Capture the cell that displays the provided text and extract its (X, Y) central coordinate. 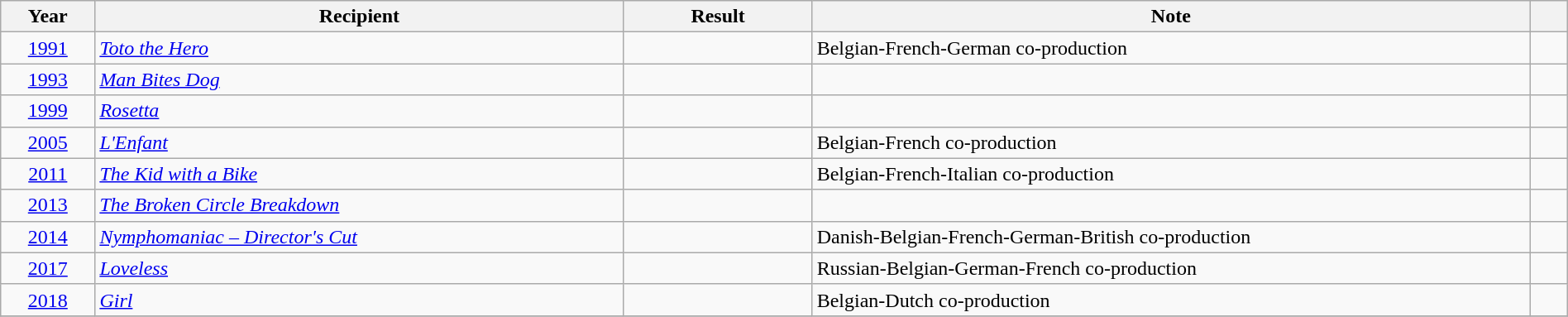
2011 (48, 174)
2014 (48, 237)
2013 (48, 205)
The Kid with a Bike (359, 174)
1993 (48, 79)
2017 (48, 268)
Loveless (359, 268)
Recipient (359, 17)
2005 (48, 142)
1991 (48, 48)
Note (1171, 17)
Belgian-French co-production (1171, 142)
Toto the Hero (359, 48)
2018 (48, 300)
Belgian-Dutch co-production (1171, 300)
Girl (359, 300)
The Broken Circle Breakdown (359, 205)
Belgian-French-German co-production (1171, 48)
Belgian-French-Italian co-production (1171, 174)
Rosetta (359, 111)
Danish-Belgian-French-German-British co-production (1171, 237)
Year (48, 17)
1999 (48, 111)
Man Bites Dog (359, 79)
L'Enfant (359, 142)
Russian-Belgian-German-French co-production (1171, 268)
Nymphomaniac – Director's Cut (359, 237)
Result (718, 17)
